Locate the cell with the specified text and output its [x, y] center coordinate. 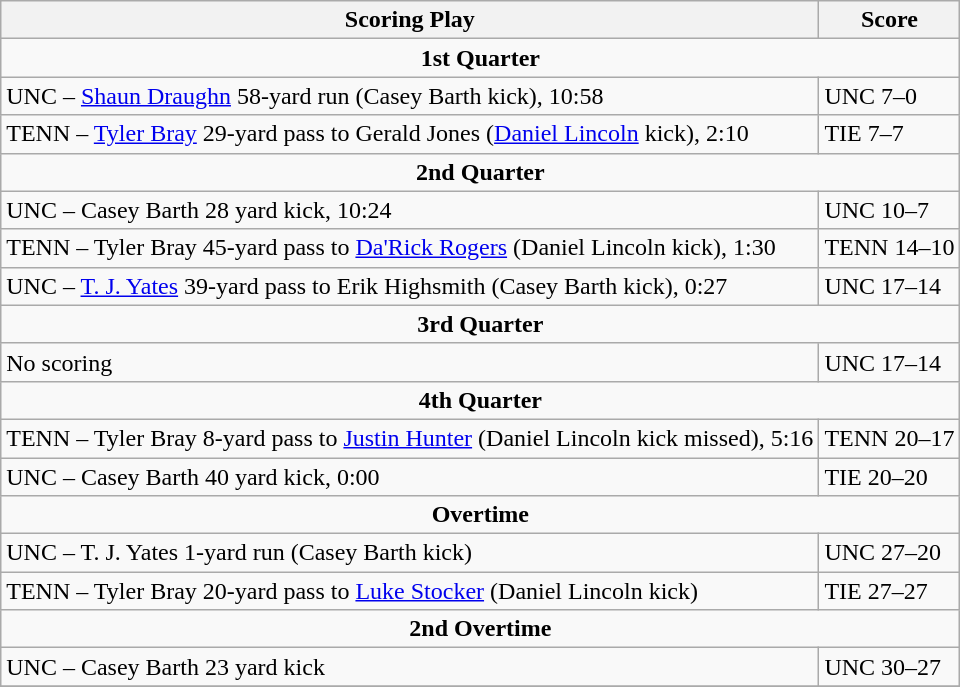
UNC 10–7 [890, 210]
UNC 30–27 [890, 667]
TENN – Tyler Bray 8-yard pass to Justin Hunter (Daniel Lincoln kick missed), 5:16 [410, 438]
TIE 20–20 [890, 477]
UNC 7–0 [890, 96]
4th Quarter [480, 400]
UNC – Casey Barth 40 yard kick, 0:00 [410, 477]
UNC – Shaun Draughn 58-yard run (Casey Barth kick), 10:58 [410, 96]
UNC – T. J. Yates 1-yard run (Casey Barth kick) [410, 553]
TENN – Tyler Bray 20-yard pass to Luke Stocker (Daniel Lincoln kick) [410, 591]
3rd Quarter [480, 324]
1st Quarter [480, 58]
TENN – Tyler Bray 29-yard pass to Gerald Jones (Daniel Lincoln kick), 2:10 [410, 134]
Scoring Play [410, 20]
UNC 27–20 [890, 553]
2nd Overtime [480, 629]
2nd Quarter [480, 172]
TENN 14–10 [890, 248]
UNC – Casey Barth 28 yard kick, 10:24 [410, 210]
Overtime [480, 515]
No scoring [410, 362]
TIE 7–7 [890, 134]
TENN – Tyler Bray 45-yard pass to Da'Rick Rogers (Daniel Lincoln kick), 1:30 [410, 248]
UNC – Casey Barth 23 yard kick [410, 667]
TIE 27–27 [890, 591]
TENN 20–17 [890, 438]
Score [890, 20]
UNC – T. J. Yates 39-yard pass to Erik Highsmith (Casey Barth kick), 0:27 [410, 286]
